Search for the cell housing the specified text and yield its (X, Y) center coordinate. 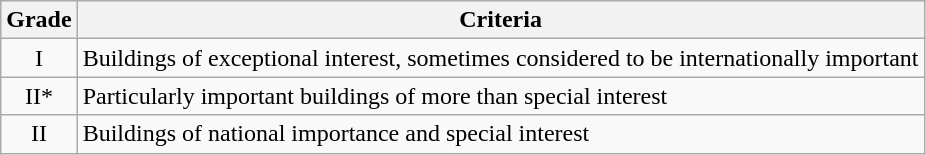
Criteria (500, 20)
Buildings of national importance and special interest (500, 134)
Grade (39, 20)
Particularly important buildings of more than special interest (500, 96)
I (39, 58)
II* (39, 96)
Buildings of exceptional interest, sometimes considered to be internationally important (500, 58)
II (39, 134)
